Identify which cell holds the provided text, then report its [X, Y] central coordinate. 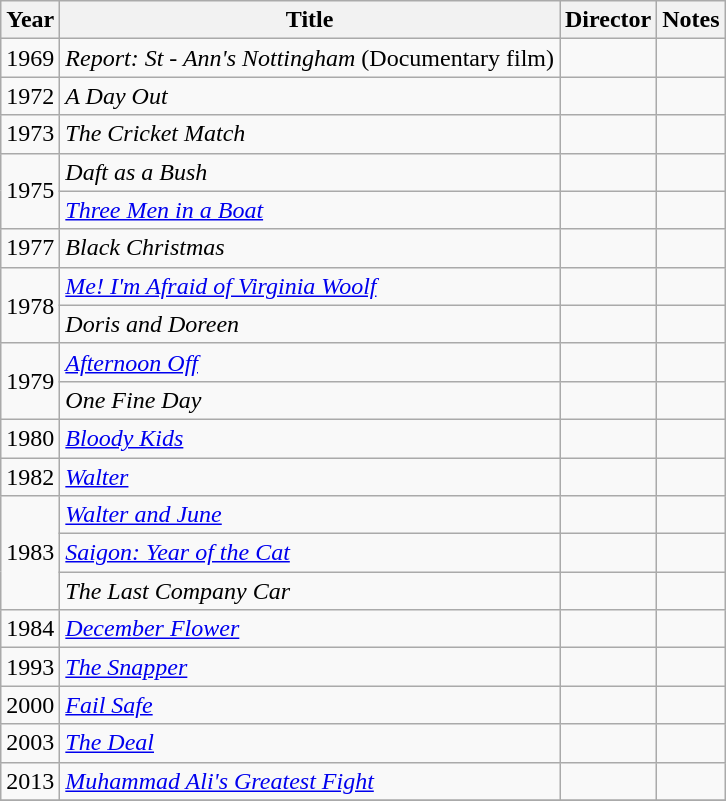
1983 [30, 553]
2013 [30, 781]
1972 [30, 96]
Muhammad Ali's Greatest Fight [310, 781]
1973 [30, 134]
Director [608, 20]
A Day Out [310, 96]
Report: St - Ann's Nottingham (Documentary film) [310, 58]
1993 [30, 667]
One Fine Day [310, 400]
Title [310, 20]
1984 [30, 629]
2000 [30, 705]
Daft as a Bush [310, 172]
Walter [310, 477]
Saigon: Year of the Cat [310, 553]
The Deal [310, 743]
Afternoon Off [310, 362]
1969 [30, 58]
Notes [691, 20]
1980 [30, 438]
Doris and Doreen [310, 324]
1982 [30, 477]
The Last Company Car [310, 591]
The Cricket Match [310, 134]
1978 [30, 305]
Me! I'm Afraid of Virginia Woolf [310, 286]
2003 [30, 743]
Year [30, 20]
December Flower [310, 629]
1979 [30, 381]
Black Christmas [310, 248]
1977 [30, 248]
Three Men in a Boat [310, 210]
The Snapper [310, 667]
Walter and June [310, 515]
Bloody Kids [310, 438]
Fail Safe [310, 705]
1975 [30, 191]
